Return (x, y) of the center of cell containing provided text 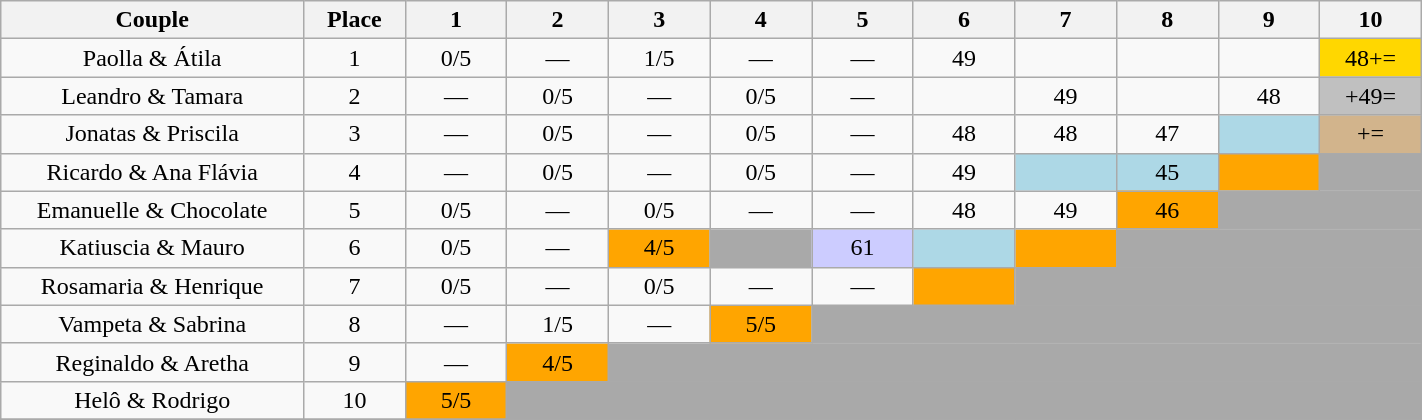
+= (1371, 134)
45 (1167, 172)
46 (1167, 210)
61 (863, 248)
Place (355, 20)
Couple (152, 20)
Leandro & Tamara (152, 96)
Vampeta & Sabrina (152, 324)
47 (1167, 134)
Jonatas & Priscila (152, 134)
Emanuelle & Chocolate (152, 210)
Reginaldo & Aretha (152, 362)
Helô & Rodrigo (152, 400)
Rosamaria & Henrique (152, 286)
Katiuscia & Mauro (152, 248)
Paolla & Átila (152, 58)
Ricardo & Ana Flávia (152, 172)
48+= (1371, 58)
+49= (1371, 96)
